Detect which cell encompasses the target text, then output its (x, y) center coordinate. 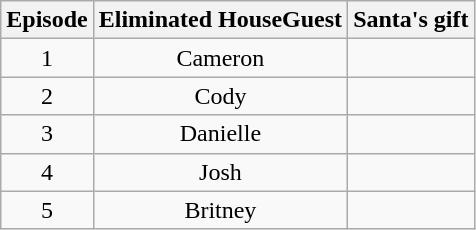
5 (47, 210)
Britney (220, 210)
2 (47, 96)
Santa's gift (411, 20)
4 (47, 172)
Josh (220, 172)
Danielle (220, 134)
Episode (47, 20)
Eliminated HouseGuest (220, 20)
3 (47, 134)
Cody (220, 96)
Cameron (220, 58)
1 (47, 58)
